Output the [X, Y] coordinate of the center of the cell containing the given text.  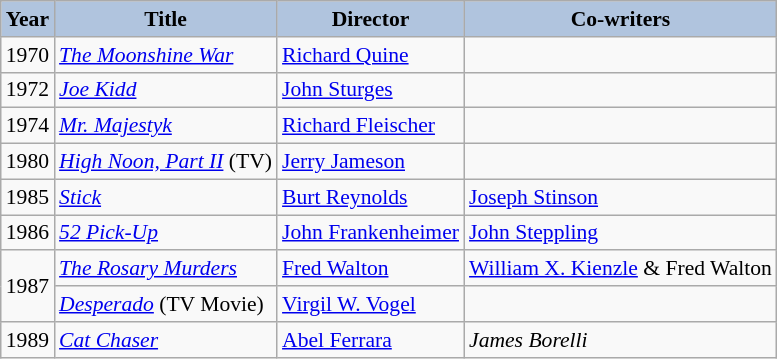
1989 [28, 340]
John Sturges [370, 90]
1970 [28, 55]
Desperado (TV Movie) [166, 304]
52 Pick-Up [166, 233]
The Moonshine War [166, 55]
Fred Walton [370, 269]
Director [370, 19]
John Steppling [620, 233]
Joseph Stinson [620, 197]
1987 [28, 286]
Abel Ferrara [370, 340]
Stick [166, 197]
Richard Fleischer [370, 126]
Virgil W. Vogel [370, 304]
The Rosary Murders [166, 269]
Joe Kidd [166, 90]
Co-writers [620, 19]
Title [166, 19]
Richard Quine [370, 55]
1974 [28, 126]
Burt Reynolds [370, 197]
William X. Kienzle & Fred Walton [620, 269]
John Frankenheimer [370, 233]
1985 [28, 197]
1980 [28, 162]
Jerry Jameson [370, 162]
1972 [28, 90]
Year [28, 19]
Mr. Majestyk [166, 126]
High Noon, Part II (TV) [166, 162]
1986 [28, 233]
Cat Chaser [166, 340]
James Borelli [620, 340]
